Detect which cell encompasses the target text, then output its (x, y) center coordinate. 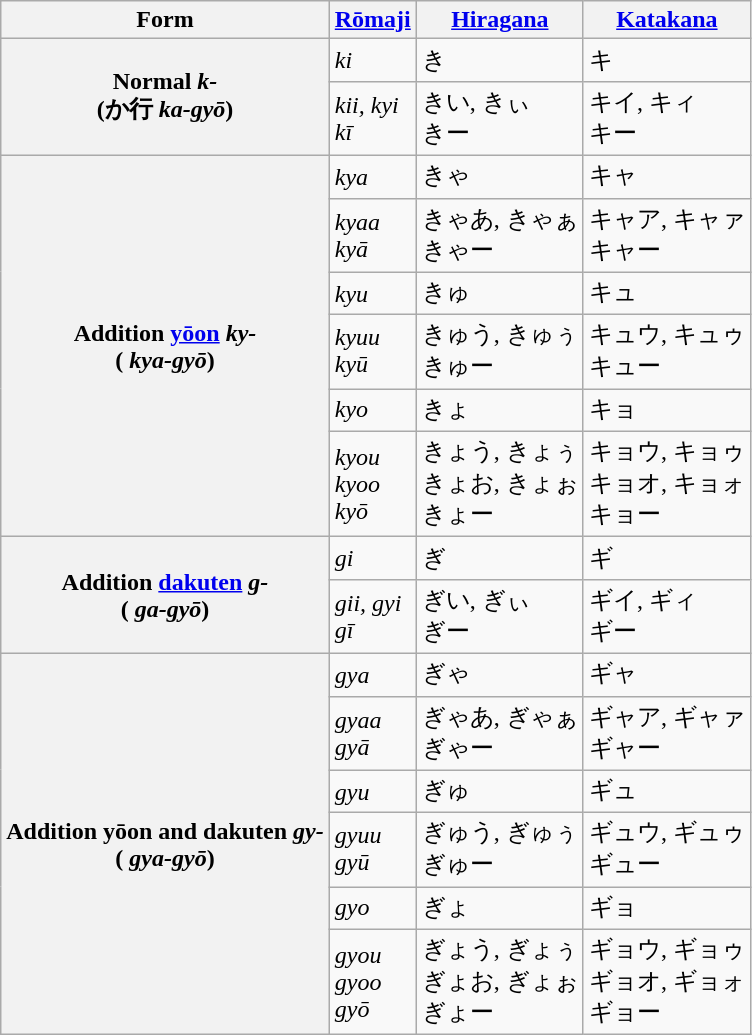
ki (372, 60)
kyoukyookyō (372, 484)
kii, kyikī (372, 118)
Addition yōon and dakuten gy-( gya-gyō) (165, 844)
きゃあ, きゃぁきゃー (500, 235)
ギイ, ギィギー (666, 616)
ぎゅう, ぎゅぅぎゅー (500, 850)
きゅ (500, 294)
キュウ, キュゥキュー (666, 352)
ぎゃ (500, 674)
キャア, キャァキャー (666, 235)
きゃ (500, 176)
キャ (666, 176)
kyuukyū (372, 352)
kya (372, 176)
gyu (372, 792)
gi (372, 558)
gyo (372, 908)
Addition yōon ky-( kya-gyō) (165, 346)
きい, きぃきー (500, 118)
ギ (666, 558)
キ (666, 60)
キイ, キィキー (666, 118)
ギャア, ギャァギャー (666, 733)
Form (165, 20)
キョウ, キョゥキョオ, キョォキョー (666, 484)
Normal k-(か行 ka-gyō) (165, 98)
gyougyoogyō (372, 982)
ぎい, ぎぃぎー (500, 616)
ギャ (666, 674)
Addition dakuten g-( ga-gyō) (165, 596)
kyu (372, 294)
ギュウ, ギュゥギュー (666, 850)
ぎ (500, 558)
gyaagyā (372, 733)
gyuugyū (372, 850)
きょ (500, 410)
kyaakyā (372, 235)
キュ (666, 294)
き (500, 60)
ぎゅ (500, 792)
きょう, きょぅきょお, きょぉきょー (500, 484)
キョ (666, 410)
ギョ (666, 908)
ギュ (666, 792)
ギョウ, ギョゥギョオ, ギョォギョー (666, 982)
gya (372, 674)
Hiragana (500, 20)
gii, gyigī (372, 616)
kyo (372, 410)
ぎゃあ, ぎゃぁぎゃー (500, 733)
きゅう, きゅぅきゅー (500, 352)
Katakana (666, 20)
Rōmaji (372, 20)
ぎょう, ぎょぅぎょお, ぎょぉぎょー (500, 982)
ぎょ (500, 908)
